Identify which cell holds the provided text, then report its (X, Y) central coordinate. 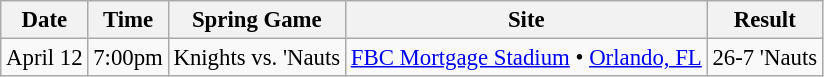
Knights vs. 'Nauts (256, 58)
Time (128, 20)
Date (44, 20)
Result (764, 20)
7:00pm (128, 58)
April 12 (44, 58)
Site (526, 20)
FBC Mortgage Stadium • Orlando, FL (526, 58)
26-7 'Nauts (764, 58)
Spring Game (256, 20)
